Output the (x, y) coordinate of the center of the cell containing the given text.  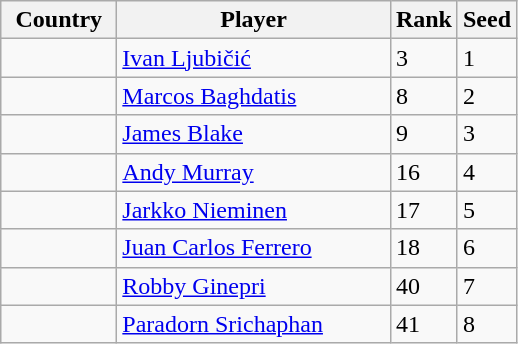
Marcos Baghdatis (254, 96)
Robby Ginepri (254, 286)
2 (486, 96)
Player (254, 20)
James Blake (254, 134)
Jarkko Nieminen (254, 210)
Andy Murray (254, 172)
41 (424, 324)
Ivan Ljubičić (254, 58)
17 (424, 210)
4 (486, 172)
9 (424, 134)
40 (424, 286)
18 (424, 248)
Juan Carlos Ferrero (254, 248)
Paradorn Srichaphan (254, 324)
1 (486, 58)
Rank (424, 20)
16 (424, 172)
5 (486, 210)
Seed (486, 20)
6 (486, 248)
Country (59, 20)
7 (486, 286)
